Extract the [X, Y] coordinate from the center of the cell holding the provided text.  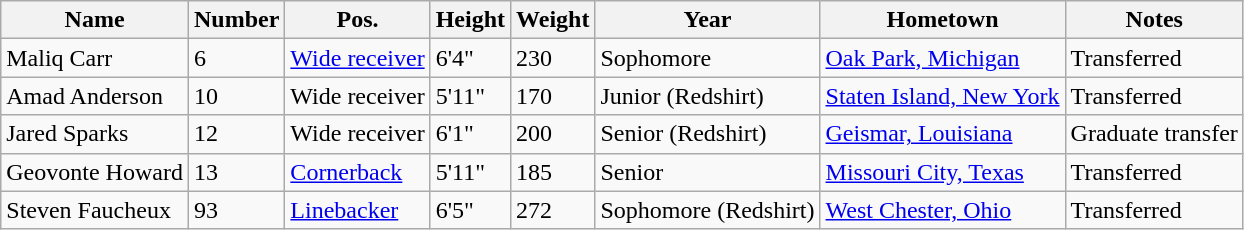
Graduate transfer [1154, 134]
Height [470, 20]
Geovonte Howard [95, 172]
Senior (Redshirt) [708, 134]
Number [236, 20]
Amad Anderson [95, 96]
Hometown [942, 20]
West Chester, Ohio [942, 210]
Cornerback [358, 172]
Steven Faucheux [95, 210]
Year [708, 20]
Missouri City, Texas [942, 172]
Notes [1154, 20]
170 [553, 96]
Sophomore (Redshirt) [708, 210]
Jared Sparks [95, 134]
12 [236, 134]
Geismar, Louisiana [942, 134]
Sophomore [708, 58]
Oak Park, Michigan [942, 58]
6'5" [470, 210]
Senior [708, 172]
Maliq Carr [95, 58]
200 [553, 134]
Staten Island, New York [942, 96]
Weight [553, 20]
272 [553, 210]
10 [236, 96]
6'4" [470, 58]
Name [95, 20]
185 [553, 172]
13 [236, 172]
6'1" [470, 134]
Linebacker [358, 210]
Pos. [358, 20]
230 [553, 58]
93 [236, 210]
6 [236, 58]
Junior (Redshirt) [708, 96]
